Detect which cell encompasses the target text, then output its [x, y] center coordinate. 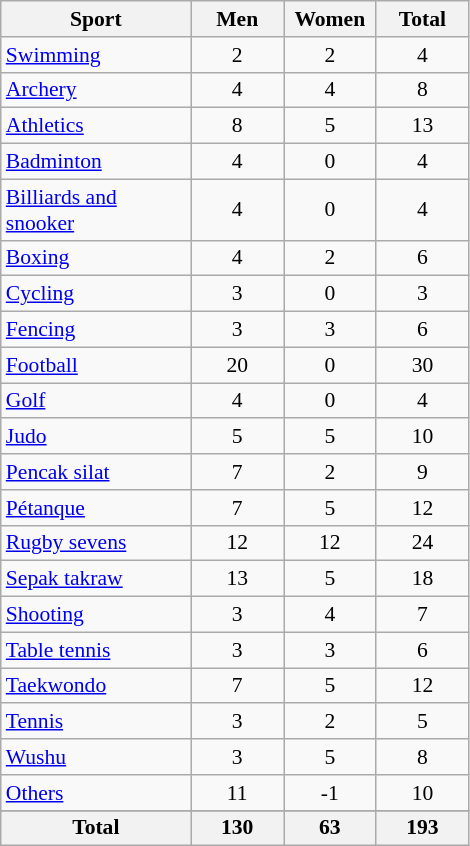
Boxing [96, 258]
-1 [330, 793]
Men [238, 19]
Judo [96, 437]
193 [422, 828]
Wushu [96, 757]
130 [238, 828]
Sepak takraw [96, 579]
Fencing [96, 330]
Sport [96, 19]
Table tennis [96, 650]
Archery [96, 90]
Pencak silat [96, 472]
20 [238, 365]
Football [96, 365]
Others [96, 793]
18 [422, 579]
24 [422, 543]
9 [422, 472]
30 [422, 365]
Rugby sevens [96, 543]
63 [330, 828]
Women [330, 19]
Pétanque [96, 508]
Swimming [96, 55]
Cycling [96, 294]
Billiards and snooker [96, 210]
Golf [96, 401]
Tennis [96, 722]
Badminton [96, 162]
11 [238, 793]
Shooting [96, 615]
Athletics [96, 126]
Taekwondo [96, 686]
